Locate the cell with the specified text and output its [X, Y] center coordinate. 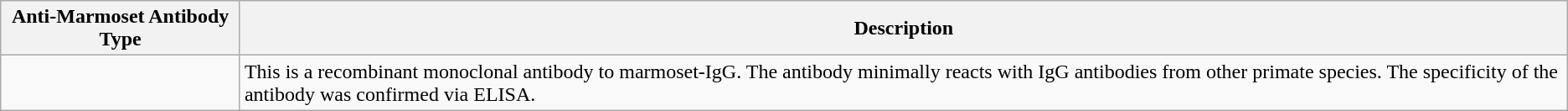
Anti-Marmoset Antibody Type [121, 29]
Description [903, 29]
